Return the (X, Y) coordinate for the center point of the cell that contains the specified text.  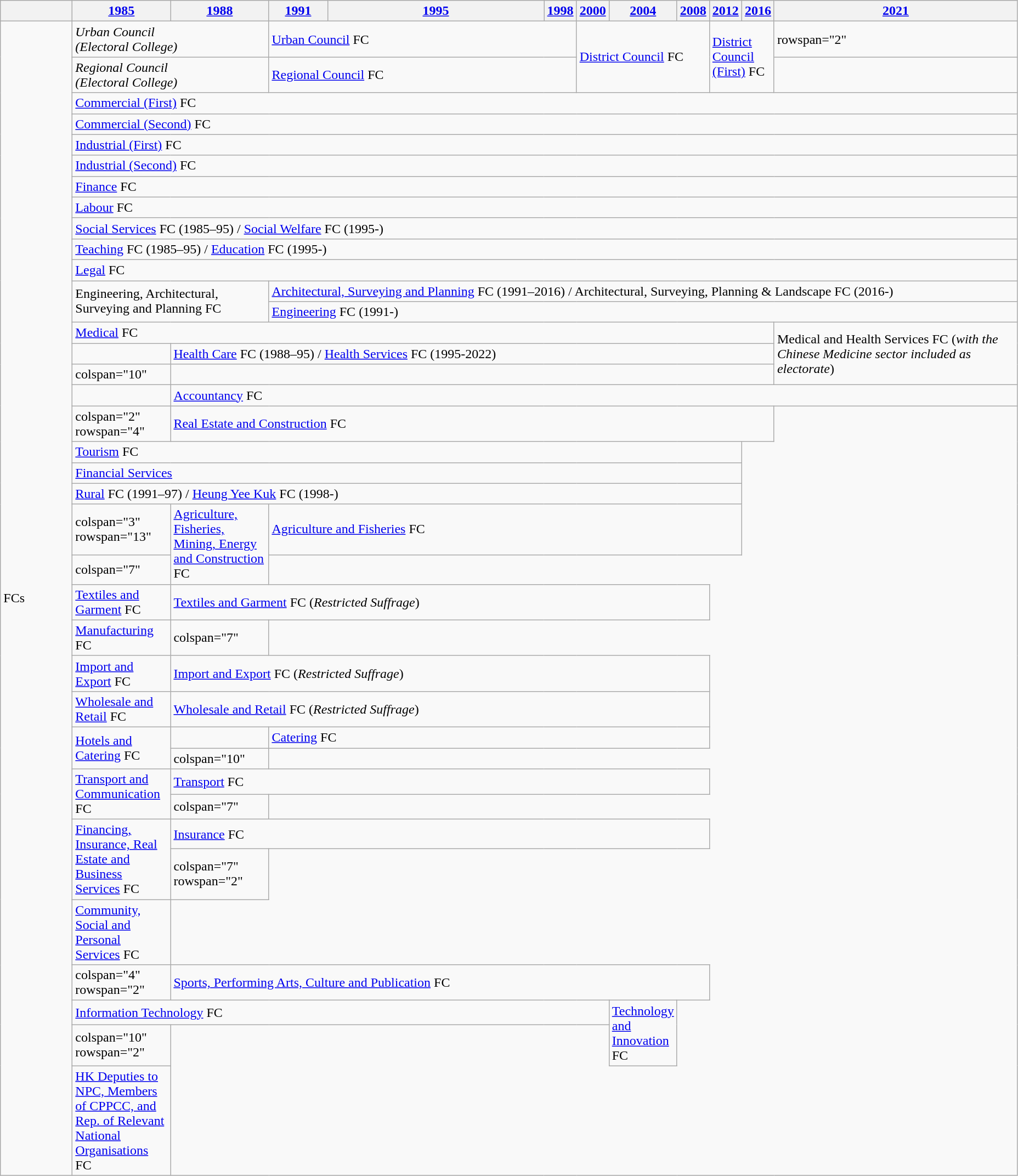
Financing, Insurance, Real Estate and Business Services FC (122, 860)
Agriculture and Fisheries FC (505, 529)
Technology and Innovation FC (643, 1033)
Sports, Performing Arts, Culture and Publication FC (440, 983)
Wholesale and Retail FC (Restricted Suffrage) (440, 709)
FCs (36, 598)
Health Care FC (1988–95) / Health Services FC (1995-2022) (473, 354)
Regional Council(Electoral College) (171, 75)
1998 (561, 11)
Industrial (First) FC (545, 145)
2004 (643, 11)
Commercial (First) FC (545, 103)
Commercial (Second) FC (545, 124)
Insurance FC (440, 834)
Architectural, Surveying and Planning FC (1991–2016) / Architectural, Surveying, Planning & Landscape FC (2016-) (643, 291)
Textiles and Garment FC (122, 602)
Engineering, Architectural, Surveying and Planning FC (171, 302)
1995 (436, 11)
Tourism FC (407, 452)
Manufacturing FC (122, 637)
Medical FC (423, 333)
HK Deputies to NPC, Members of CPPCC, and Rep. of Relevant National Organisations FC (122, 1121)
Import and Export FC (Restricted Suffrage) (440, 674)
colspan="7" rowspan="2" (219, 874)
Transport FC (440, 782)
Transport and Communication FC (122, 794)
Agriculture, Fisheries, Mining, Energy and Construction FC (219, 544)
Hotels and Catering FC (122, 748)
Import and Export FC (122, 674)
Urban Council FC (422, 39)
Legal FC (545, 270)
Urban Council(Electoral College) (171, 39)
Wholesale and Retail FC (122, 709)
Catering FC (489, 737)
Financial Services (407, 473)
2016 (758, 11)
Teaching FC (1985–95) / Education FC (1995-) (545, 249)
1988 (219, 11)
District Council FC (643, 57)
Labour FC (545, 207)
Information Technology FC (341, 1013)
Community, Social and Personal Services FC (122, 932)
colspan="10" rowspan="2" (122, 1045)
colspan="3" rowspan="13" (122, 529)
Textiles and Garment FC (Restricted Suffrage) (440, 602)
Social Services FC (1985–95) / Social Welfare FC (1995-) (545, 228)
colspan="4" rowspan="2" (122, 983)
rowspan="2" (895, 39)
Regional Council FC (422, 75)
2000 (592, 11)
1985 (122, 11)
Industrial (Second) FC (545, 166)
Rural FC (1991–97) / Heung Yee Kuk FC (1998-) (407, 494)
Engineering FC (1991-) (643, 312)
Finance FC (545, 186)
Medical and Health Services FC (with the Chinese Medicine sector included as electorate) (895, 354)
Real Estate and Construction FC (473, 423)
colspan="2" rowspan="4" (122, 423)
2008 (693, 11)
Accountancy FC (594, 395)
1991 (298, 11)
2021 (895, 11)
District Council (First) FC (742, 57)
2012 (725, 11)
